Return [x, y] of the center of cell containing provided text 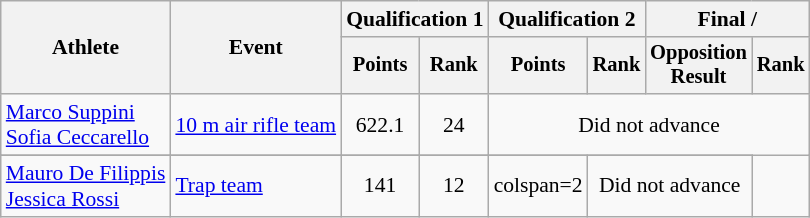
622.1 [380, 124]
Mauro De FilippisJessica Rossi [86, 186]
Trap team [256, 186]
24 [454, 124]
141 [380, 186]
Final / [727, 19]
Event [256, 48]
OppositionResult [698, 66]
Athlete [86, 48]
Marco SuppiniSofia Ceccarello [86, 124]
Qualification 1 [414, 19]
12 [454, 186]
10 m air rifle team [256, 124]
Qualification 2 [568, 19]
colspan=2 [538, 186]
